Determine the [X, Y] coordinate at the center of the cell enclosing the given text.  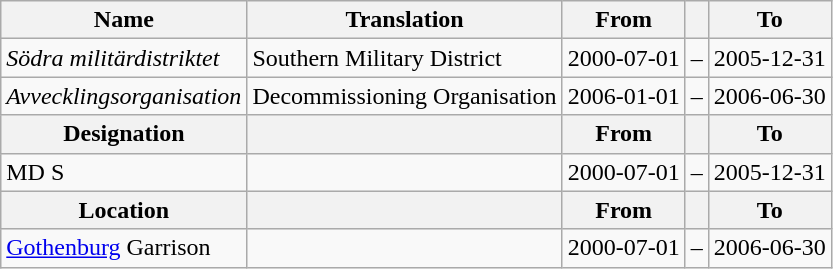
Avvecklingsorganisation [124, 96]
Location [124, 210]
MD S [124, 172]
Gothenburg Garrison [124, 248]
Designation [124, 134]
Decommissioning Organisation [404, 96]
2006-01-01 [624, 96]
Södra militärdistriktet [124, 58]
Translation [404, 20]
Name [124, 20]
Southern Military District [404, 58]
